Return (x, y) of the center of cell containing provided text 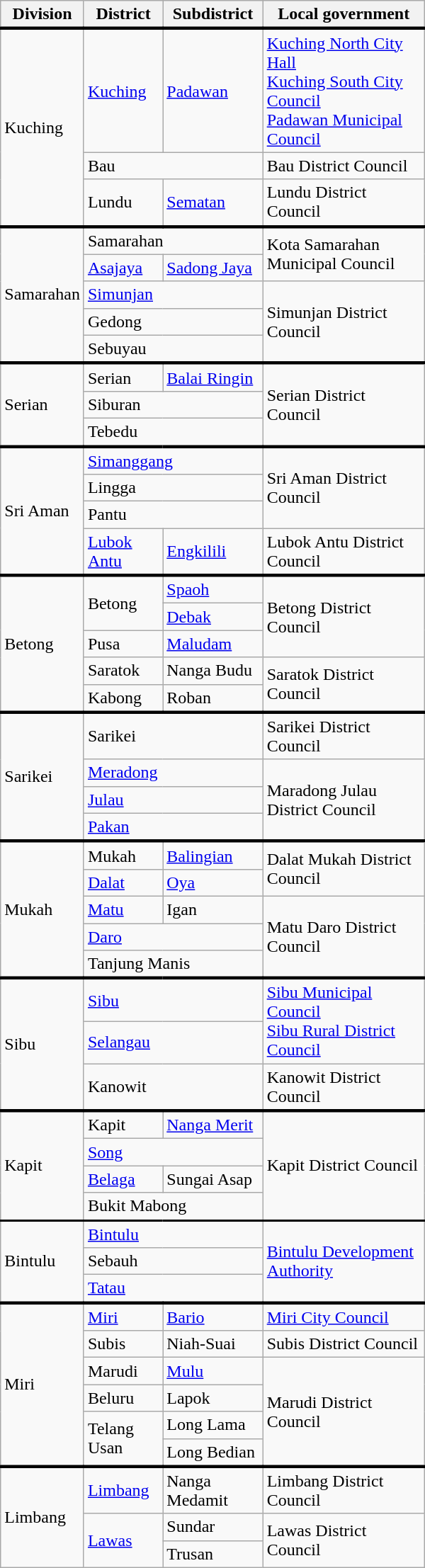
Daro (173, 937)
Balingian (212, 856)
Sematan (212, 203)
Simunjan (173, 295)
Miri City Council (344, 1317)
Tatau (173, 1289)
Selangau (173, 1043)
Lawas District Council (344, 1540)
Nanga Budu (212, 671)
Long Bedian (212, 1453)
Telang Usan (123, 1439)
Sebauh (173, 1261)
Mulu (212, 1371)
Kapit District Council (344, 1165)
Saratok District Council (344, 685)
Kanowit (173, 1088)
Lingga (173, 488)
Matu Daro District Council (344, 937)
Division (42, 15)
Lubok Antu District Council (344, 552)
Belaga (123, 1179)
Tebedu (173, 432)
Kota Samarahan Municipal Council (344, 254)
Betong District Council (344, 616)
Bukit Mabong (173, 1207)
Dalat (123, 882)
Tanjung Manis (173, 965)
Lapok (212, 1398)
Saratok (123, 671)
Bau (173, 166)
Marudi District Council (344, 1412)
Oya (212, 882)
Pantu (173, 515)
Subis District Council (344, 1344)
Lundu (123, 203)
Long Lama (212, 1425)
Maludam (212, 644)
Song (173, 1152)
Engkilili (212, 552)
Serian District Council (344, 405)
Kabong (123, 698)
Niah-Suai (212, 1344)
Sri Aman (42, 511)
Matu (123, 909)
Simanggang (173, 460)
Lubok Antu (123, 552)
Asajaya (123, 268)
Dalat Mukah District Council (344, 869)
Beluru (123, 1398)
Limbang District Council (344, 1490)
Padawan (212, 91)
Sundar (212, 1527)
District (123, 15)
Roban (212, 698)
Bau District Council (344, 166)
Spaoh (212, 589)
Sri Aman District Council (344, 487)
Sibu Municipal CouncilSibu Rural District Council (344, 1021)
Pusa (123, 644)
Kuching North City HallKuching South City CouncilPadawan Municipal Council (344, 91)
Meradong (173, 773)
Bario (212, 1317)
Pakan (173, 827)
Marudi (123, 1371)
Sebuyau (173, 349)
Lundu District Council (344, 203)
Subis (123, 1344)
Sungai Asap (212, 1179)
Trusan (212, 1554)
Bintulu Development Authority (344, 1261)
Nanga Medamit (212, 1490)
Gedong (173, 322)
Sadong Jaya (212, 268)
Siburan (173, 404)
Nanga Merit (212, 1125)
Subdistrict (212, 15)
Julau (173, 800)
Kanowit District Council (344, 1088)
Sarikei District Council (344, 737)
Balai Ringin (212, 377)
Maradong Julau District Council (344, 800)
Simunjan District Council (344, 322)
Local government (344, 15)
Debak (212, 617)
Lawas (123, 1540)
Igan (212, 909)
